Determine the [x, y] coordinate at the center of the cell enclosing the given text.  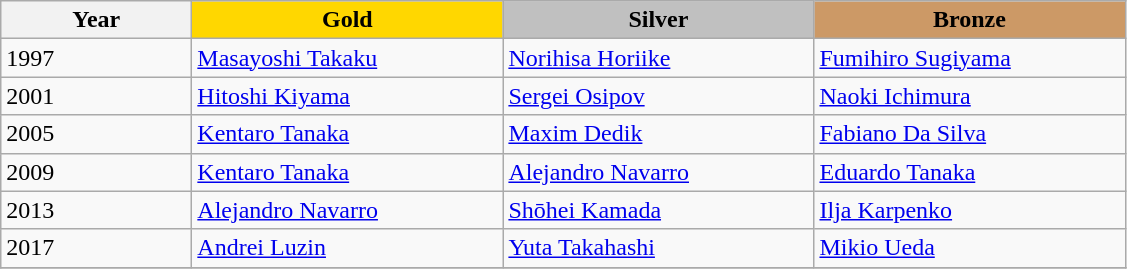
Year [96, 20]
Eduardo Tanaka [970, 172]
Fumihiro Sugiyama [970, 58]
Sergei Osipov [658, 96]
Gold [348, 20]
Hitoshi Kiyama [348, 96]
2009 [96, 172]
Maxim Dedik [658, 134]
Bronze [970, 20]
2005 [96, 134]
Shōhei Kamada [658, 210]
Silver [658, 20]
Ilja Karpenko [970, 210]
2001 [96, 96]
2017 [96, 248]
Norihisa Horiike [658, 58]
Fabiano Da Silva [970, 134]
Naoki Ichimura [970, 96]
1997 [96, 58]
Mikio Ueda [970, 248]
Masayoshi Takaku [348, 58]
2013 [96, 210]
Yuta Takahashi [658, 248]
Andrei Luzin [348, 248]
